From the cell containing the given text, extract its center point as (X, Y) coordinate. 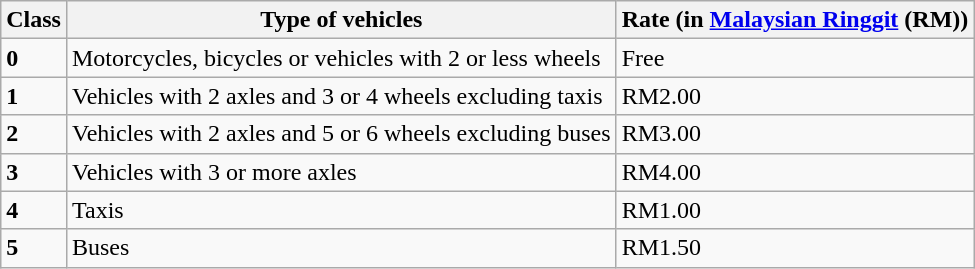
RM1.50 (795, 248)
Class (34, 20)
Taxis (341, 210)
Type of vehicles (341, 20)
Vehicles with 2 axles and 3 or 4 wheels excluding taxis (341, 96)
4 (34, 210)
Vehicles with 2 axles and 5 or 6 wheels excluding buses (341, 134)
RM2.00 (795, 96)
RM4.00 (795, 172)
3 (34, 172)
RM1.00 (795, 210)
0 (34, 58)
2 (34, 134)
Vehicles with 3 or more axles (341, 172)
5 (34, 248)
Free (795, 58)
RM3.00 (795, 134)
1 (34, 96)
Buses (341, 248)
Motorcycles, bicycles or vehicles with 2 or less wheels (341, 58)
Rate (in Malaysian Ringgit (RM)) (795, 20)
